Pinpoint the cell where the given text exists, returning its [X, Y] midpoint coordinate. 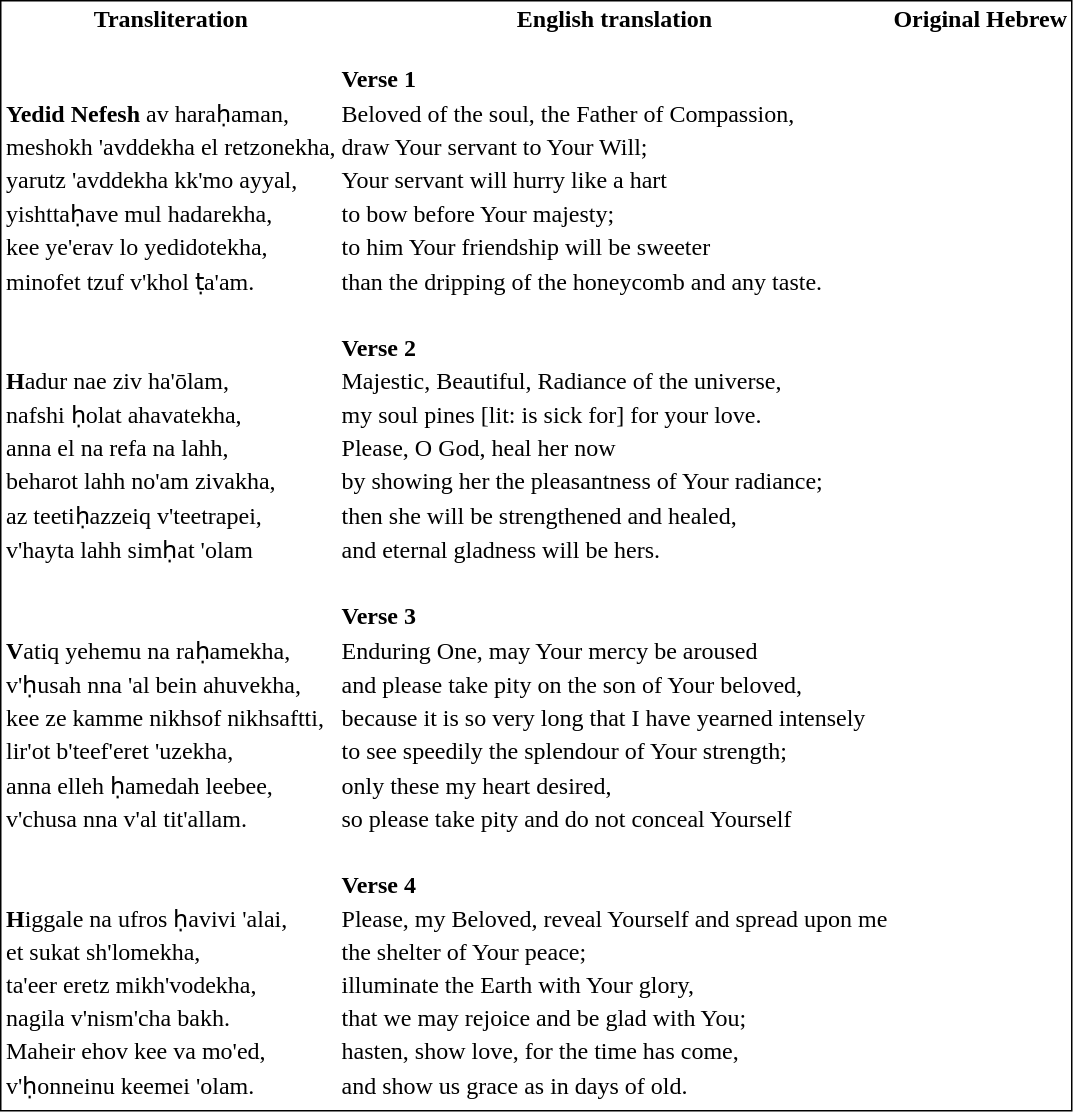
Verse 3 [614, 602]
nagila v'nism'cha bakh. [170, 1019]
meshokh 'avddekha el retzonekha, [170, 147]
anna el na refa na lahh, [170, 449]
nafshi ḥolat ahavatekha, [170, 415]
hasten, show love, for the time has come, [614, 1051]
yarutz 'avddekha kk'mo ayyal, [170, 180]
anna elleh ḥamedah leebee, [170, 786]
Majestic, Beautiful, Radiance of the universe, [614, 381]
and eternal gladness will be hers. [614, 550]
Yedid Nefesh av haraḥaman, [170, 114]
Hadur nae ziv ha'ōlam, [170, 381]
yishttaḥave mul hadarekha, [170, 214]
illuminate the Earth with Your glory, [614, 985]
Please, my Beloved, reveal Yourself and spread upon me [614, 919]
by showing her the pleasantness of Your radiance; [614, 481]
lir'ot b'teef'eret 'uzekha, [170, 751]
Verse 4 [614, 872]
minofet tzuf v'khol ṭa'am. [170, 282]
kee ye'erav lo yedidotekha, [170, 247]
Original Hebrew [980, 19]
the shelter of Your peace; [614, 953]
and please take pity on the son of Your beloved, [614, 685]
English translation [614, 19]
Vatiq yehemu na raḥamekha, [170, 650]
draw Your servant to Your Will; [614, 147]
because it is so very long that I have yearned intensely [614, 719]
Verse 2 [614, 334]
v'chusa nna v'al tit'allam. [170, 819]
so please take pity and do not conceal Yourself [614, 819]
Higgale na ufros ḥavivi 'alai, [170, 919]
Enduring One, may Your mercy be aroused [614, 650]
beharot lahh no'am zivakha, [170, 481]
Transliteration [170, 19]
only these my heart desired, [614, 786]
than the dripping of the honeycomb and any taste. [614, 282]
Your servant will hurry like a hart [614, 180]
ta'eer eretz mikh'vodekha, [170, 985]
and show us grace as in days of old. [614, 1086]
my soul pines [lit: is sick for] for your love. [614, 415]
et sukat sh'lomekha, [170, 953]
Maheir ehov kee va mo'ed, [170, 1051]
Beloved of the soul, the Father of Compassion, [614, 114]
az teetiḥazzeiq v'teetrapei, [170, 516]
to see speedily the splendour of Your strength; [614, 751]
to bow before Your majesty; [614, 214]
v'hayta lahh simḥat 'olam [170, 550]
Please, O God, heal her now [614, 449]
v'ḥusah nna 'al bein ahuvekha, [170, 685]
Verse 1 [614, 66]
v'ḥonneinu keemei 'olam. [170, 1086]
to him Your friendship will be sweeter [614, 247]
kee ze kamme nikhsof nikhsaftti, [170, 719]
that we may rejoice and be glad with You; [614, 1019]
then she will be strengthened and healed, [614, 516]
